Find where the given text appears and provide that cell's center as (X, Y) coordinate. 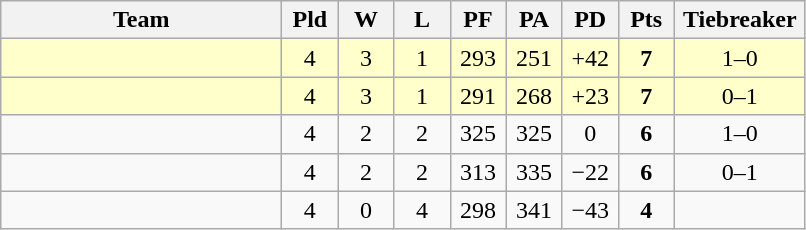
335 (534, 172)
293 (478, 58)
Tiebreaker (740, 20)
268 (534, 96)
313 (478, 172)
291 (478, 96)
Pts (646, 20)
−43 (590, 210)
−22 (590, 172)
PF (478, 20)
Team (142, 20)
+23 (590, 96)
L (422, 20)
298 (478, 210)
Pld (310, 20)
PA (534, 20)
341 (534, 210)
+42 (590, 58)
251 (534, 58)
PD (590, 20)
W (366, 20)
